From the cell containing the given text, extract its center point as [X, Y] coordinate. 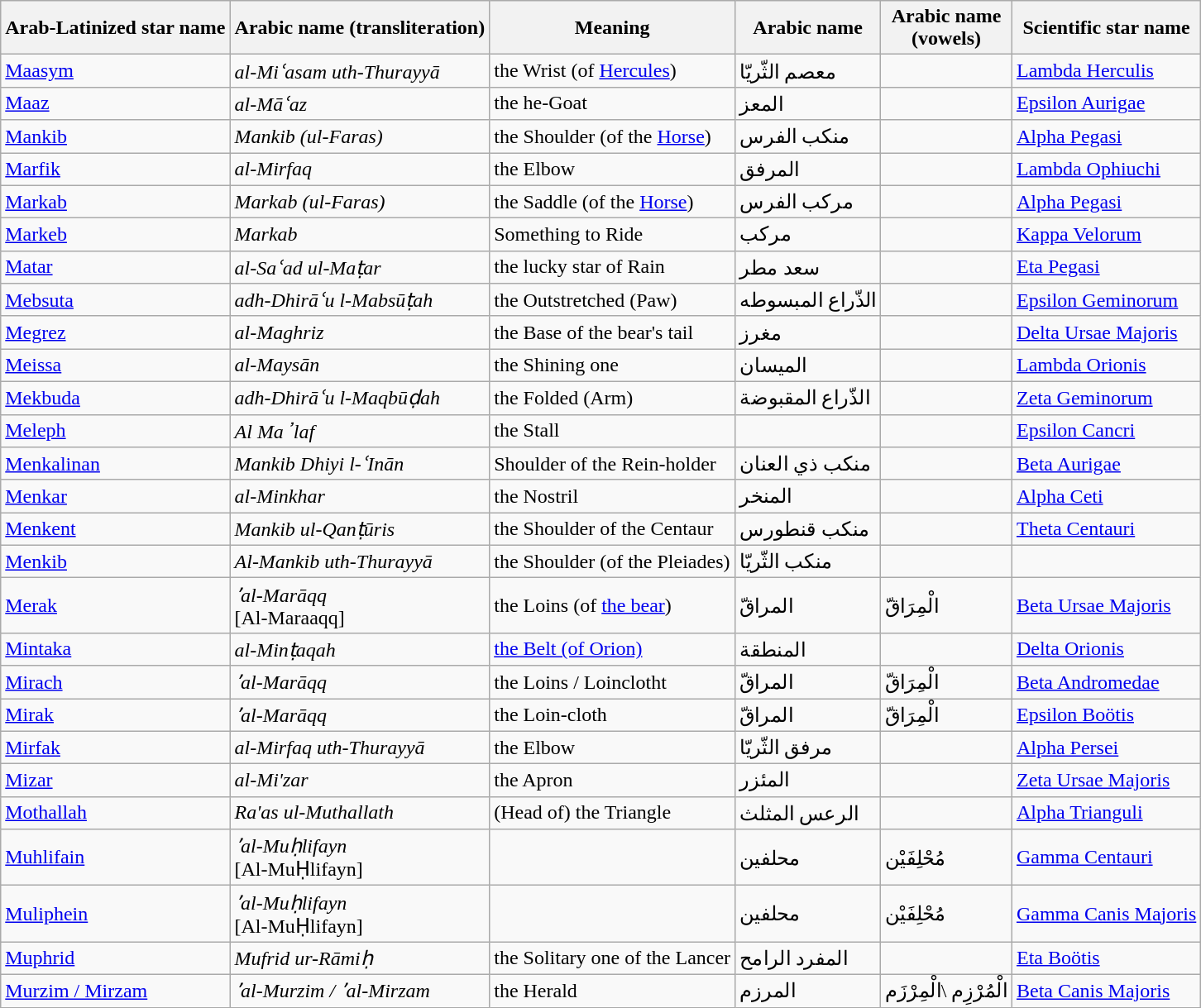
مرفق الثّريّا [808, 748]
Marfik [116, 169]
the Shining one [612, 365]
منكب قنطورس [808, 529]
Alpha Ceti [1106, 496]
سعد مطر [808, 267]
the Loins / Loinclotht [612, 682]
Mankib ul-Qanṭūris [360, 529]
al-Miʿasam uth-Thurayyā [360, 71]
the Shoulder (of the Pleiades) [612, 561]
المعز [808, 103]
Mirak [116, 714]
Zeta Geminorum [1106, 398]
Lambda Herculis [1106, 71]
Lambda Orionis [1106, 365]
المفرد الرامح [808, 958]
the lucky star of Rain [612, 267]
Meissa [116, 365]
Al Ma᾽laf [360, 431]
Mintaka [116, 649]
Mebsuta [116, 300]
Mufrid ur-Rāmiḥ [360, 958]
منكب الثّريّا [808, 561]
Beta Ursae Majoris [1106, 605]
adh-Dhirāʿu l-Mabsūṭah [360, 300]
Menkalinan [116, 464]
Maasym [116, 71]
مركب الفرس [808, 202]
Epsilon Geminorum [1106, 300]
Muhlifain [116, 858]
the Shoulder of the Centaur [612, 529]
the Herald [612, 991]
Mekbuda [116, 398]
الميسان [808, 365]
Eta Boötis [1106, 958]
المرزم [808, 991]
Eta Pegasi [1106, 267]
the Apron [612, 781]
Gamma Canis Majoris [1106, 914]
al-Maghriz [360, 332]
al-Maysān [360, 365]
Epsilon Boötis [1106, 714]
مركب [808, 235]
Menkent [116, 529]
الذّراع المقبوضة [808, 398]
Lambda Ophiuchi [1106, 169]
Megrez [116, 332]
منكب ذي العنان [808, 464]
Mothallah [116, 813]
معصم الثّريّا [808, 71]
Mirfak [116, 748]
مغرز [808, 332]
Matar [116, 267]
the Outstretched (Paw) [612, 300]
al-Minṭaqah [360, 649]
al-Māʿaz [360, 103]
Scientific star name [1106, 28]
Theta Centauri [1106, 529]
ʼal-Murzim / ʼal-Mirzam [360, 991]
Epsilon Cancri [1106, 431]
Gamma Centauri [1106, 858]
Maaz [116, 103]
الرعس المثلث [808, 813]
Alpha Trianguli [1106, 813]
al-Mirfaq [360, 169]
Mankib Dhiyi l-ʿInān [360, 464]
al-Mirfaq uth-Thurayyā [360, 748]
الْمُرْزِم \الْمِرْزَم [946, 991]
Arabic name (transliteration) [360, 28]
Markeb [116, 235]
Something to Ride [612, 235]
Meleph [116, 431]
(Head of) the Triangle [612, 813]
Mirach [116, 682]
منكب الفرس [808, 136]
adh-Dhirāʿu l-Maqbūḍah [360, 398]
Markab (ul-Faras) [360, 202]
Delta Ursae Majoris [1106, 332]
al-Mi'zar [360, 781]
al-Minkhar [360, 496]
the Wrist (of Hercules) [612, 71]
Alpha Persei [1106, 748]
Menkar [116, 496]
Kappa Velorum [1106, 235]
the Base of the bear's tail [612, 332]
Mizar [116, 781]
Al-Mankib uth-Thurayyā [360, 561]
the Loins (of the bear) [612, 605]
Beta Canis Majoris [1106, 991]
Arab-Latinized star name [116, 28]
Muliphein [116, 914]
Beta Andromedae [1106, 682]
ʼal-Marāqq[Al-Maraaqq] [360, 605]
المرفق [808, 169]
the Saddle (of the Horse) [612, 202]
Meaning [612, 28]
المئزر [808, 781]
Epsilon Aurigae [1106, 103]
the Stall [612, 431]
Zeta Ursae Majoris [1106, 781]
Beta Aurigae [1106, 464]
Ra'as ul-Muthallath [360, 813]
Mankib (ul-Faras) [360, 136]
Murzim / Mirzam [116, 991]
the he-Goat [612, 103]
الذّراع المبسوطه [808, 300]
Merak [116, 605]
al-Saʿad ul-Maṭar [360, 267]
Menkib [116, 561]
Muphrid [116, 958]
المنخر [808, 496]
Mankib [116, 136]
المنطقة [808, 649]
Arabic name [808, 28]
the Folded (Arm) [612, 398]
the Shoulder (of the Horse) [612, 136]
the Belt (of Orion) [612, 649]
Arabic name(vowels) [946, 28]
Delta Orionis [1106, 649]
the Nostril [612, 496]
the Loin-cloth [612, 714]
Shoulder of the Rein-holder [612, 464]
the Solitary one of the Lancer [612, 958]
